Return [x, y] of the center of cell containing provided text 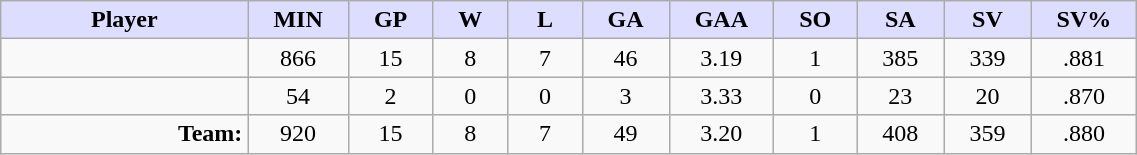
GP [390, 20]
3.33 [721, 96]
.870 [1084, 96]
2 [390, 96]
3.19 [721, 58]
46 [626, 58]
3 [626, 96]
20 [988, 96]
49 [626, 134]
920 [298, 134]
Team: [124, 134]
3.20 [721, 134]
SA [900, 20]
359 [988, 134]
.880 [1084, 134]
W [470, 20]
MIN [298, 20]
.881 [1084, 58]
385 [900, 58]
339 [988, 58]
GA [626, 20]
SV% [1084, 20]
408 [900, 134]
L [545, 20]
23 [900, 96]
866 [298, 58]
SV [988, 20]
SO [816, 20]
54 [298, 96]
GAA [721, 20]
Player [124, 20]
